Scan for the cell matching the given text and deliver its [X, Y] coordinate at center. 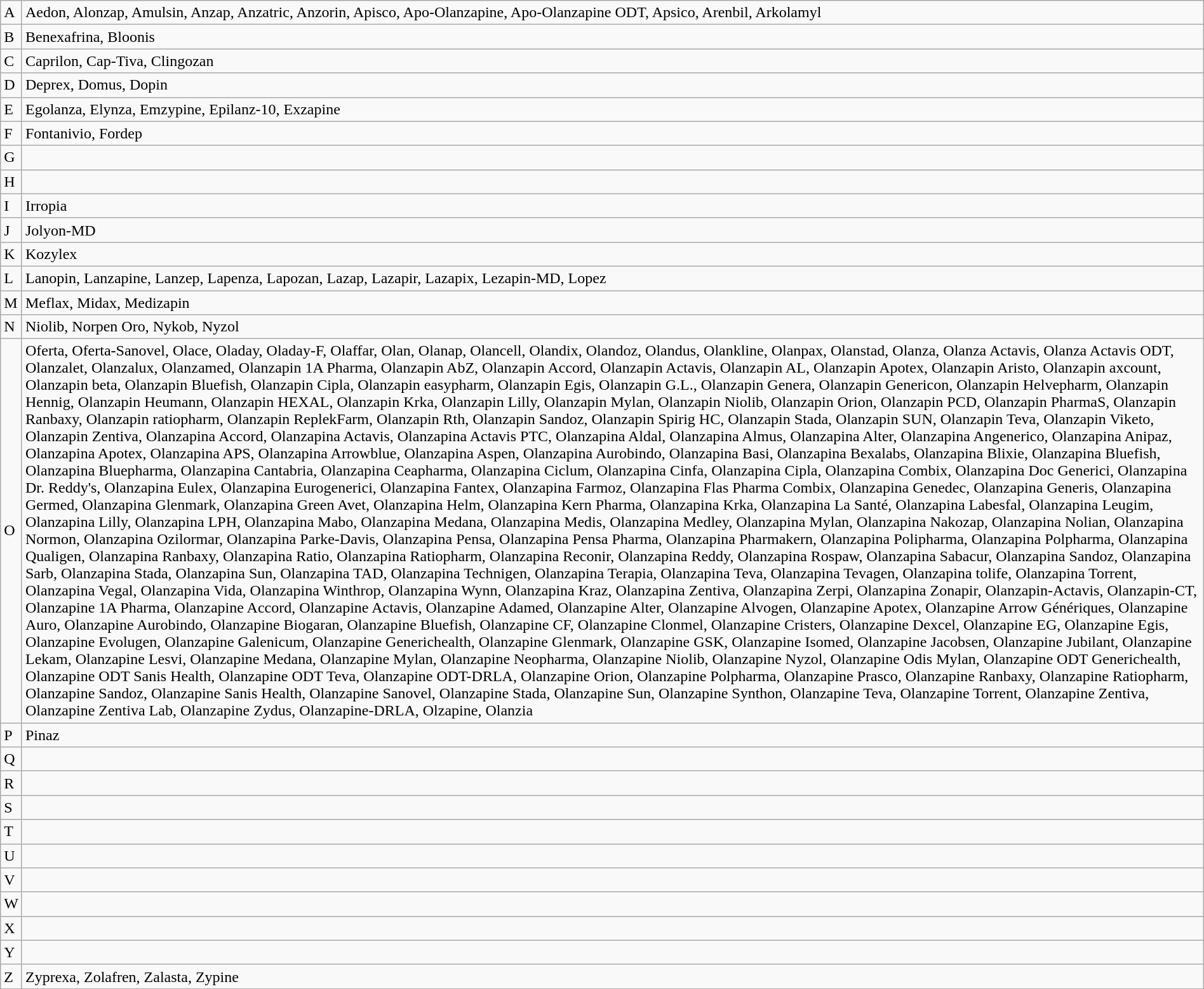
Fontanivio, Fordep [612, 133]
X [11, 928]
Meflax, Midax, Medizapin [612, 303]
N [11, 327]
Q [11, 759]
P [11, 735]
V [11, 880]
J [11, 230]
U [11, 856]
H [11, 182]
O [11, 531]
Jolyon-MD [612, 230]
B [11, 37]
Caprilon, Cap-Tiva, Clingozan [612, 61]
S [11, 807]
Lanopin, Lanzapine, Lanzep, Lapenza, Lapozan, Lazap, Lazapir, Lazapix, Lezapin-MD, Lopez [612, 278]
Aedon, Alonzap, Amulsin, Anzap, Anzatric, Anzorin, Apisco, Apo-Olanzapine, Apo-Olanzapine ODT, Apsico, Arenbil, Arkolamyl [612, 13]
Zyprexa, Zolafren, Zalasta, Zypine [612, 976]
Egolanza, Elynza, Emzypine, Epilanz-10, Exzapine [612, 109]
C [11, 61]
L [11, 278]
Deprex, Domus, Dopin [612, 85]
Z [11, 976]
F [11, 133]
E [11, 109]
M [11, 303]
Y [11, 952]
Pinaz [612, 735]
Irropia [612, 206]
D [11, 85]
K [11, 254]
R [11, 783]
Benexafrina, Bloonis [612, 37]
G [11, 157]
T [11, 832]
Kozylex [612, 254]
I [11, 206]
Niolib, Norpen Oro, Nykob, Nyzol [612, 327]
A [11, 13]
W [11, 904]
